Return the [X, Y] coordinate for the center point of the cell that contains the specified text.  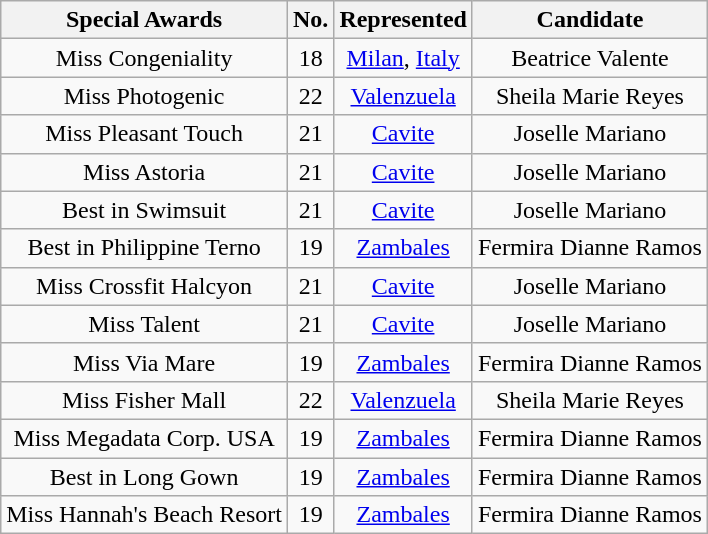
Miss Megadata Corp. USA [144, 438]
Miss Via Mare [144, 362]
Miss Crossfit Halcyon [144, 286]
Miss Astoria [144, 172]
Beatrice Valente [590, 58]
Best in Swimsuit [144, 210]
Special Awards [144, 20]
18 [310, 58]
Miss Photogenic [144, 96]
Miss Talent [144, 324]
Miss Congeniality [144, 58]
Best in Long Gown [144, 477]
Represented [404, 20]
Candidate [590, 20]
Best in Philippine Terno [144, 248]
Milan, Italy [404, 58]
Miss Pleasant Touch [144, 134]
Miss Fisher Mall [144, 400]
Miss Hannah's Beach Resort [144, 515]
No. [310, 20]
